Search for the cell housing the specified text and yield its (x, y) center coordinate. 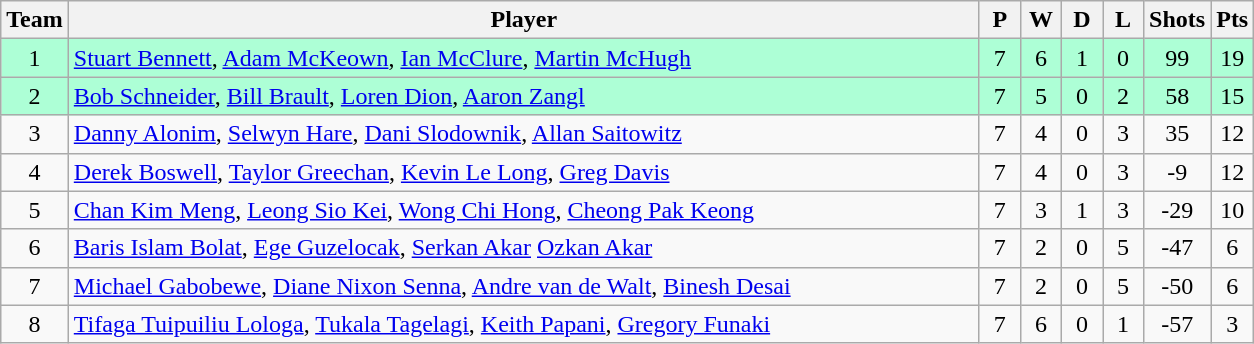
-29 (1178, 210)
Pts (1232, 20)
-9 (1178, 172)
Chan Kim Meng, Leong Sio Kei, Wong Chi Hong, Cheong Pak Keong (524, 210)
Team (35, 20)
Derek Boswell, Taylor Greechan, Kevin Le Long, Greg Davis (524, 172)
-50 (1178, 286)
P (1000, 20)
Stuart Bennett, Adam McKeown, Ian McClure, Martin McHugh (524, 58)
Tifaga Tuipuiliu Lologa, Tukala Tagelagi, Keith Papani, Gregory Funaki (524, 324)
Baris Islam Bolat, Ege Guzelocak, Serkan Akar Ozkan Akar (524, 248)
19 (1232, 58)
W (1040, 20)
Bob Schneider, Bill Brault, Loren Dion, Aaron Zangl (524, 96)
Player (524, 20)
-57 (1178, 324)
-47 (1178, 248)
99 (1178, 58)
58 (1178, 96)
Shots (1178, 20)
Michael Gabobewe, Diane Nixon Senna, Andre van de Walt, Binesh Desai (524, 286)
L (1124, 20)
D (1082, 20)
15 (1232, 96)
8 (35, 324)
Danny Alonim, Selwyn Hare, Dani Slodownik, Allan Saitowitz (524, 134)
35 (1178, 134)
10 (1232, 210)
